Pinpoint the cell where the given text exists, returning its (X, Y) midpoint coordinate. 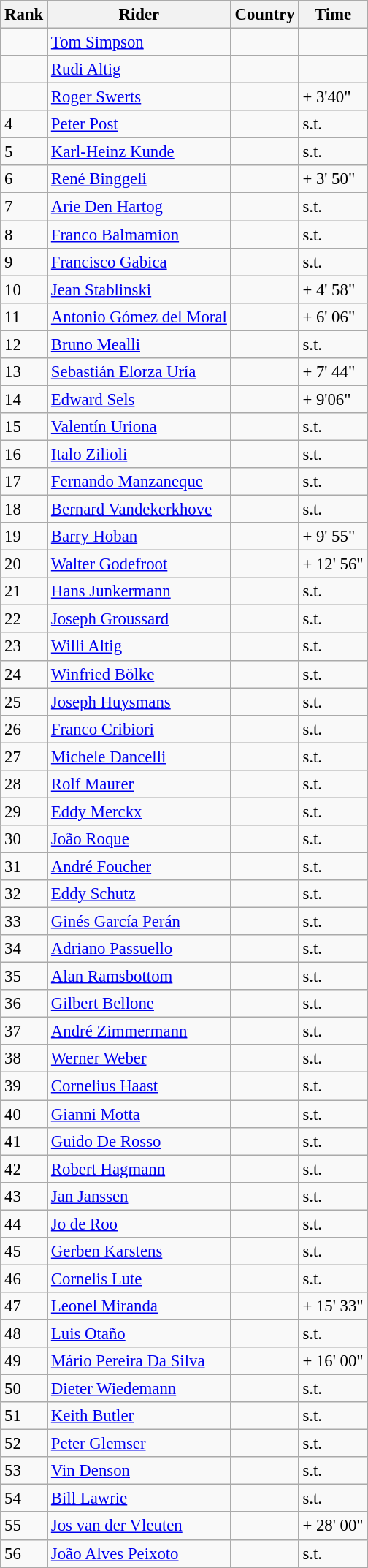
Arie Den Hartog (139, 207)
22 (24, 619)
Gilbert Bellone (139, 1004)
30 (24, 839)
46 (24, 1279)
40 (24, 1114)
Edward Sels (139, 399)
João Roque (139, 839)
9 (24, 262)
Fernando Manzaneque (139, 482)
35 (24, 977)
14 (24, 399)
45 (24, 1251)
18 (24, 510)
Barry Hoban (139, 537)
Rolf Maurer (139, 784)
Italo Zilioli (139, 454)
Francisco Gabica (139, 262)
Guido De Rosso (139, 1141)
Dieter Wiedemann (139, 1389)
27 (24, 757)
Time (333, 15)
Jo de Roo (139, 1224)
Rudi Altig (139, 69)
Keith Butler (139, 1416)
24 (24, 674)
51 (24, 1416)
Hans Junkermann (139, 591)
43 (24, 1196)
36 (24, 1004)
+ 4' 58" (333, 289)
+ 7' 44" (333, 372)
Joseph Groussard (139, 619)
+ 3'40" (333, 97)
16 (24, 454)
44 (24, 1224)
11 (24, 317)
Karl-Heinz Kunde (139, 152)
+ 15' 33" (333, 1306)
Franco Cribiori (139, 729)
Rank (24, 15)
Cornelius Haast (139, 1086)
Adriano Passuello (139, 949)
Vin Denson (139, 1471)
32 (24, 894)
17 (24, 482)
Winfried Bölke (139, 674)
54 (24, 1499)
53 (24, 1471)
+ 6' 06" (333, 317)
12 (24, 344)
4 (24, 124)
Leonel Miranda (139, 1306)
7 (24, 207)
49 (24, 1361)
42 (24, 1169)
8 (24, 235)
+ 28' 00" (333, 1526)
Antonio Gómez del Moral (139, 317)
René Binggeli (139, 179)
13 (24, 372)
6 (24, 179)
Joseph Huysmans (139, 702)
50 (24, 1389)
Eddy Schutz (139, 894)
20 (24, 564)
26 (24, 729)
+ 9'06" (333, 399)
48 (24, 1333)
28 (24, 784)
41 (24, 1141)
37 (24, 1031)
23 (24, 647)
5 (24, 152)
Country (264, 15)
André Zimmermann (139, 1031)
Luis Otaño (139, 1333)
Mário Pereira Da Silva (139, 1361)
Gianni Motta (139, 1114)
Valentín Uriona (139, 427)
Franco Balmamion (139, 235)
Peter Post (139, 124)
34 (24, 949)
Bruno Mealli (139, 344)
Jean Stablinski (139, 289)
Walter Godefroot (139, 564)
29 (24, 811)
21 (24, 591)
André Foucher (139, 866)
19 (24, 537)
Gerben Karstens (139, 1251)
Bernard Vandekerkhove (139, 510)
+ 12' 56" (333, 564)
56 (24, 1553)
39 (24, 1086)
52 (24, 1444)
Rider (139, 15)
Robert Hagmann (139, 1169)
10 (24, 289)
Ginés García Perán (139, 922)
Roger Swerts (139, 97)
Alan Ramsbottom (139, 977)
Peter Glemser (139, 1444)
+ 16' 00" (333, 1361)
Sebastián Elorza Uría (139, 372)
15 (24, 427)
38 (24, 1059)
Tom Simpson (139, 42)
Cornelis Lute (139, 1279)
Michele Dancelli (139, 757)
Jan Janssen (139, 1196)
31 (24, 866)
Willi Altig (139, 647)
Jos van der Vleuten (139, 1526)
47 (24, 1306)
33 (24, 922)
55 (24, 1526)
+ 9' 55" (333, 537)
Werner Weber (139, 1059)
+ 3' 50" (333, 179)
25 (24, 702)
Eddy Merckx (139, 811)
Bill Lawrie (139, 1499)
João Alves Peixoto (139, 1553)
